Determine the (X, Y) coordinate at the center of the cell enclosing the given text.  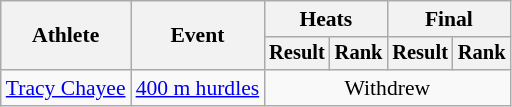
400 m hurdles (198, 88)
Withdrew (387, 88)
Athlete (66, 36)
Event (198, 36)
Tracy Chayee (66, 88)
Final (448, 19)
Heats (326, 19)
